Return [X, Y] of the center of cell containing provided text 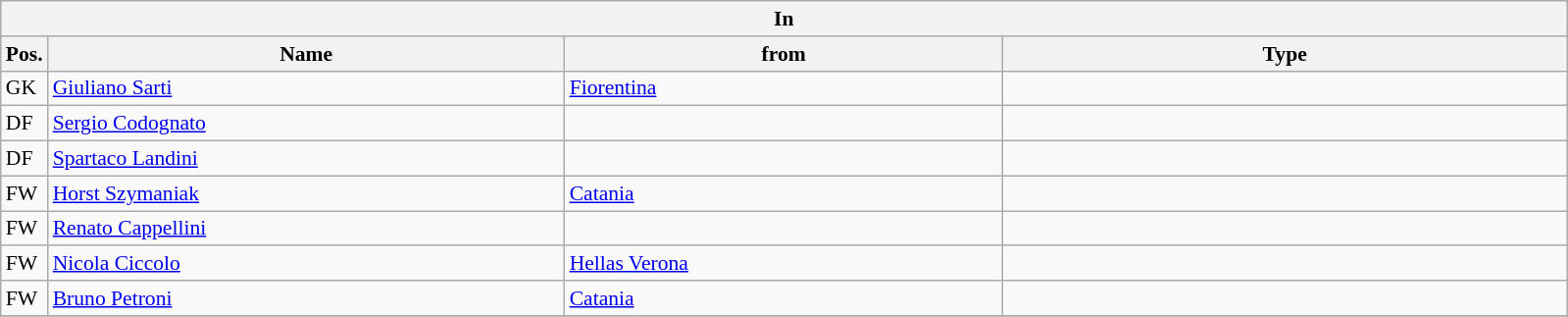
Horst Szymaniak [306, 193]
Renato Cappellini [306, 229]
Name [306, 54]
from [784, 54]
Fiorentina [784, 88]
Hellas Verona [784, 264]
Sergio Codognato [306, 124]
Bruno Petroni [306, 298]
Giuliano Sarti [306, 88]
Pos. [25, 54]
Nicola Ciccolo [306, 264]
In [784, 19]
GK [25, 88]
Type [1285, 54]
Spartaco Landini [306, 159]
